Identify which cell holds the provided text, then report its [x, y] central coordinate. 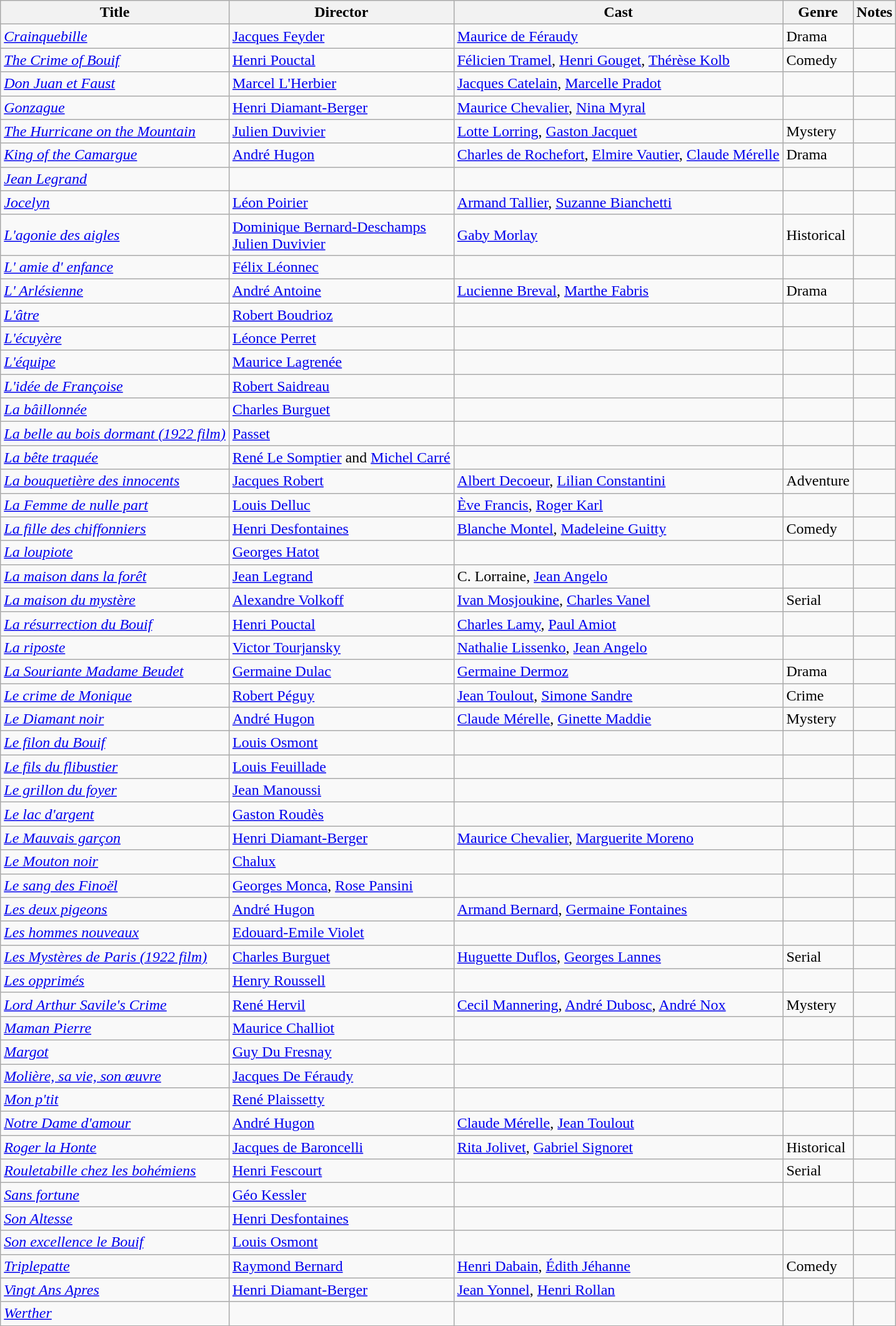
Vingt Ans Apres [115, 1290]
Marcel L'Herbier [341, 84]
L'écuyère [115, 339]
Robert Boudrioz [341, 314]
Rouletabille chez les bohémiens [115, 1171]
L'équipe [115, 362]
Werther [115, 1314]
Louis Feuillade [341, 767]
Julien Duvivier [341, 131]
Félicien Tramel, Henri Gouget, Thérèse Kolb [619, 60]
Son Altesse [115, 1219]
Le Mouton noir [115, 862]
Molière, sa vie, son œuvre [115, 1075]
L'agonie des aigles [115, 235]
Maurice Chevalier, Nina Myral [619, 107]
Don Juan et Faust [115, 84]
The Crime of Bouif [115, 60]
Triplepatte [115, 1266]
Le crime de Monique [115, 695]
Le Mauvais garçon [115, 838]
L'âtre [115, 314]
Maurice Chevalier, Marguerite Moreno [619, 838]
Charles Lamy, Paul Amiot [619, 624]
C. Lorraine, Jean Angelo [619, 576]
Henri Dabain, Édith Jéhanne [619, 1266]
La résurrection du Bouif [115, 624]
Huguette Duflos, Georges Lannes [619, 957]
Le grillon du foyer [115, 790]
Charles de Rochefort, Elmire Vautier, Claude Mérelle [619, 155]
Robert Saidreau [341, 386]
René Hervil [341, 1004]
La maison du mystère [115, 600]
Les hommes nouveaux [115, 933]
Crime [818, 695]
Jean Toulout, Simone Sandre [619, 695]
René Le Somptier and Michel Carré [341, 457]
Georges Monca, Rose Pansini [341, 885]
Jacques De Féraudy [341, 1075]
Robert Péguy [341, 695]
La belle au bois dormant (1922 film) [115, 434]
René Plaissetty [341, 1100]
Maurice Challiot [341, 1028]
Edouard-Emile Violet [341, 933]
Félix Léonnec [341, 267]
Ivan Mosjoukine, Charles Vanel [619, 600]
Director [341, 12]
Maurice Lagrenée [341, 362]
Le fils du flibustier [115, 767]
Jacques Catelain, Marcelle Pradot [619, 84]
Louis Delluc [341, 505]
La maison dans la forêt [115, 576]
Raymond Bernard [341, 1266]
Les deux pigeons [115, 909]
Jean Manoussi [341, 790]
L'idée de Françoise [115, 386]
Lotte Lorring, Gaston Jacquet [619, 131]
Gaby Morlay [619, 235]
Maman Pierre [115, 1028]
La bête traquée [115, 457]
Title [115, 12]
L' Arlésienne [115, 291]
La bouquetière des innocents [115, 481]
La loupiote [115, 552]
André Antoine [341, 291]
Genre [818, 12]
Léonce Perret [341, 339]
Le Diamant noir [115, 719]
King of the Camargue [115, 155]
Les Mystères de Paris (1922 film) [115, 957]
Jean Yonnel, Henri Rollan [619, 1290]
L' amie d' enfance [115, 267]
Guy Du Fresnay [341, 1052]
Passet [341, 434]
Jocelyn [115, 202]
Sans fortune [115, 1195]
La Femme de nulle part [115, 505]
Le filon du Bouif [115, 743]
Cecil Mannering, André Dubosc, André Nox [619, 1004]
Le sang des Finoël [115, 885]
Claude Mérelle, Jean Toulout [619, 1124]
Crainquebille [115, 36]
The Hurricane on the Mountain [115, 131]
Germaine Dulac [341, 671]
La riposte [115, 647]
Dominique Bernard-DeschampsJulien Duvivier [341, 235]
Rita Jolivet, Gabriel Signoret [619, 1147]
Géo Kessler [341, 1195]
La Souriante Madame Beudet [115, 671]
Armand Bernard, Germaine Fontaines [619, 909]
Roger la Honte [115, 1147]
Margot [115, 1052]
Lord Arthur Savile's Crime [115, 1004]
Alexandre Volkoff [341, 600]
Albert Decoeur, Lilian Constantini [619, 481]
La fille des chiffonniers [115, 529]
Ève Francis, Roger Karl [619, 505]
Les opprimés [115, 980]
Georges Hatot [341, 552]
Notes [874, 12]
Claude Mérelle, Ginette Maddie [619, 719]
Gonzague [115, 107]
Nathalie Lissenko, Jean Angelo [619, 647]
Maurice de Féraudy [619, 36]
Jacques Feyder [341, 36]
Victor Tourjansky [341, 647]
Le lac d'argent [115, 814]
La bâillonnée [115, 410]
Mon p'tit [115, 1100]
Blanche Montel, Madeleine Guitty [619, 529]
Armand Tallier, Suzanne Bianchetti [619, 202]
Son excellence le Bouif [115, 1242]
Germaine Dermoz [619, 671]
Chalux [341, 862]
Léon Poirier [341, 202]
Henri Fescourt [341, 1171]
Jacques de Baroncelli [341, 1147]
Cast [619, 12]
Adventure [818, 481]
Henry Roussell [341, 980]
Gaston Roudès [341, 814]
Jacques Robert [341, 481]
Notre Dame d'amour [115, 1124]
Lucienne Breval, Marthe Fabris [619, 291]
